Find where the given text appears and provide that cell's center as [X, Y] coordinate. 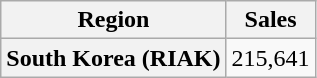
215,641 [270, 58]
Sales [270, 20]
South Korea (RIAK) [114, 58]
Region [114, 20]
